Detect which cell encompasses the target text, then output its [X, Y] center coordinate. 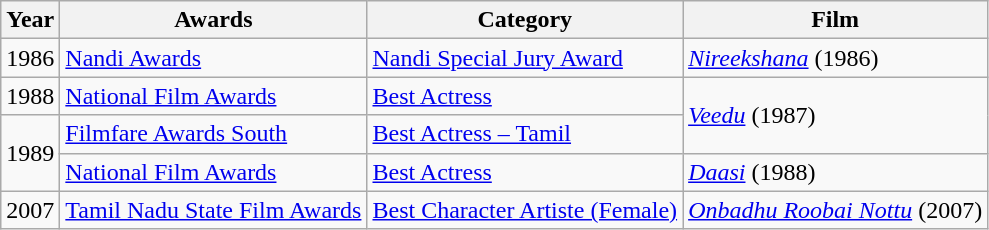
Film [836, 20]
Best Character Artiste (Female) [525, 210]
Nandi Special Jury Award [525, 58]
Tamil Nadu State Film Awards [214, 210]
Filmfare Awards South [214, 134]
Veedu (1987) [836, 115]
1986 [30, 58]
Category [525, 20]
Onbadhu Roobai Nottu (2007) [836, 210]
Awards [214, 20]
2007 [30, 210]
1989 [30, 153]
Best Actress – Tamil [525, 134]
Daasi (1988) [836, 172]
Nireekshana (1986) [836, 58]
Year [30, 20]
Nandi Awards [214, 58]
1988 [30, 96]
